Scan for the cell matching the given text and deliver its [X, Y] coordinate at center. 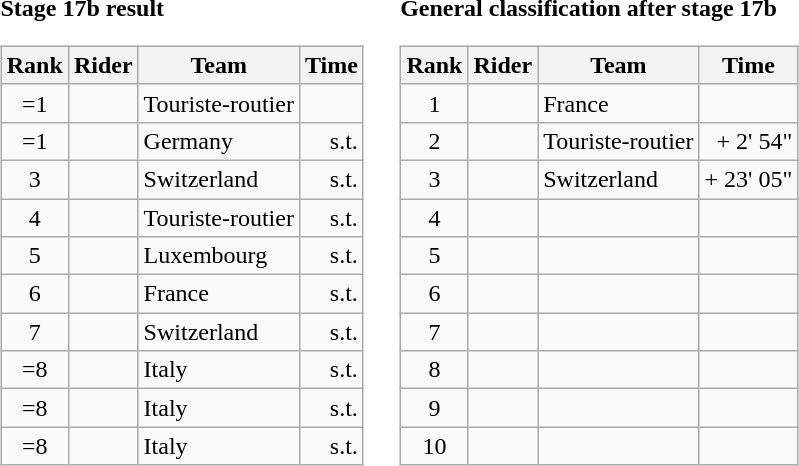
8 [434, 370]
Germany [218, 141]
+ 23' 05" [748, 179]
Luxembourg [218, 256]
+ 2' 54" [748, 141]
2 [434, 141]
10 [434, 446]
9 [434, 408]
1 [434, 103]
